Extract the (x, y) coordinate from the center of the cell holding the provided text.  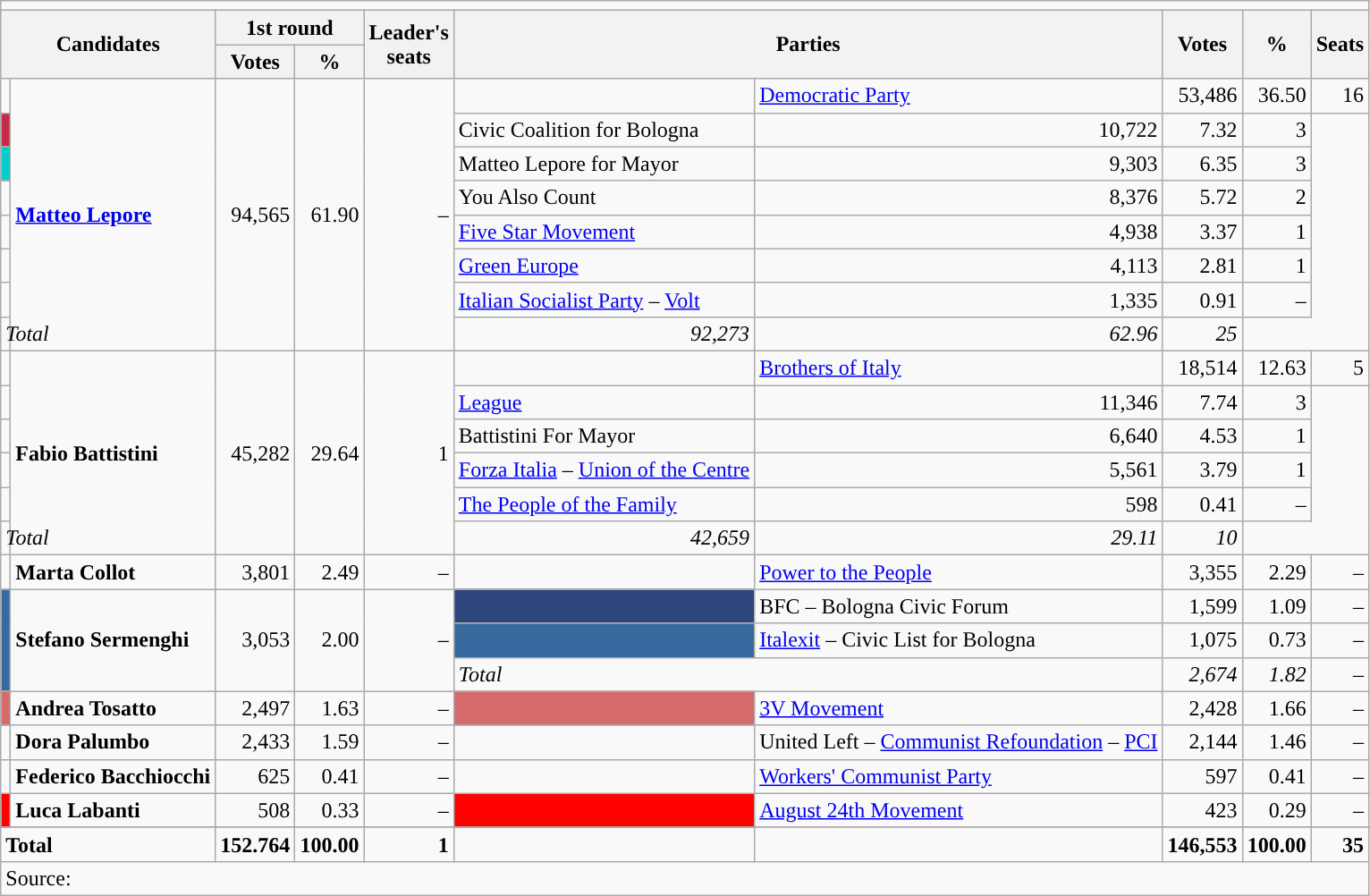
7.32 (1202, 130)
Italian Socialist Party – Volt (604, 300)
Matteo Lepore (113, 215)
1.46 (1277, 742)
42,659 (604, 538)
5 (1340, 368)
62.96 (959, 334)
36.50 (1277, 96)
4,113 (959, 266)
Andrea Tosatto (113, 708)
Five Star Movement (604, 232)
3,053 (256, 640)
94,565 (256, 215)
Italexit – Civic List for Bologna (959, 640)
29.64 (329, 452)
2,428 (1202, 708)
1.66 (1277, 708)
Green Europe (604, 266)
2,497 (256, 708)
1,599 (1202, 606)
3,355 (1202, 572)
Stefano Sermenghi (113, 640)
18,514 (1202, 368)
53,486 (1202, 96)
Source: (685, 878)
0.91 (1202, 300)
Matteo Lepore for Mayor (604, 164)
11,346 (959, 402)
2.29 (1277, 572)
Brothers of Italy (959, 368)
You Also Count (604, 198)
4.53 (1202, 436)
Civic Coalition for Bologna (604, 130)
2 (1277, 198)
10 (1202, 538)
Workers' Communist Party (959, 776)
Candidates (108, 45)
Federico Bacchiocchi (113, 776)
Dora Palumbo (113, 742)
2,674 (1202, 674)
The People of the Family (604, 504)
146,553 (1202, 844)
Battistini For Mayor (604, 436)
League (604, 402)
1.63 (329, 708)
Luca Labanti (113, 810)
BFC – Bologna Civic Forum (959, 606)
2,433 (256, 742)
Marta Collot (113, 572)
Fabio Battistini (113, 452)
5,561 (959, 470)
152.764 (256, 844)
1,075 (1202, 640)
10,722 (959, 130)
Parties (808, 45)
3.79 (1202, 470)
3V Movement (959, 708)
6.35 (1202, 164)
6,640 (959, 436)
5.72 (1202, 198)
2.81 (1202, 266)
45,282 (256, 452)
3,801 (256, 572)
25 (1202, 334)
4,938 (959, 232)
0.29 (1277, 810)
508 (256, 810)
12.63 (1277, 368)
2.49 (329, 572)
1,335 (959, 300)
Democratic Party (959, 96)
United Left – Communist Refoundation – PCI (959, 742)
1.59 (329, 742)
Seats (1340, 45)
597 (1202, 776)
0.73 (1277, 640)
35 (1340, 844)
61.90 (329, 215)
Leader's seats (409, 45)
1.09 (1277, 606)
3.37 (1202, 232)
August 24th Movement (959, 810)
625 (256, 776)
Power to the People (959, 572)
423 (1202, 810)
16 (1340, 96)
8,376 (959, 198)
92,273 (604, 334)
29.11 (959, 538)
1.82 (1277, 674)
0.33 (329, 810)
9,303 (959, 164)
7.74 (1202, 402)
Forza Italia – Union of the Centre (604, 470)
2.00 (329, 640)
2,144 (1202, 742)
598 (959, 504)
1st round (290, 28)
